Locate the cell with the specified text and output its (x, y) center coordinate. 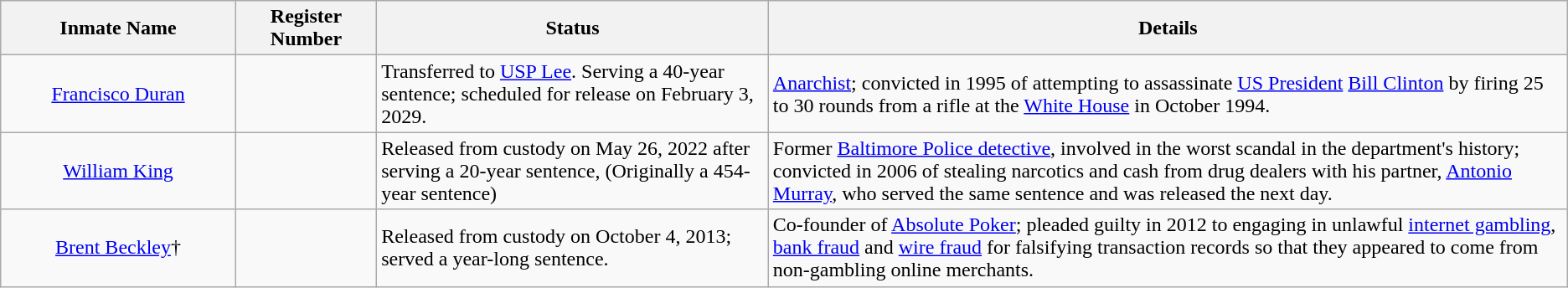
Transferred to USP Lee. Serving a 40-year sentence; scheduled for release on February 3, 2029. (573, 94)
William King (119, 171)
Released from custody on October 4, 2013; served a year-long sentence. (573, 248)
Released from custody on May 26, 2022 after serving a 20-year sentence, (Originally a 454-year sentence) (573, 171)
Brent Beckley† (119, 248)
Details (1168, 28)
Status (573, 28)
Register Number (306, 28)
Inmate Name (119, 28)
Francisco Duran (119, 94)
